Extract the (X, Y) coordinate from the center of the cell holding the provided text.  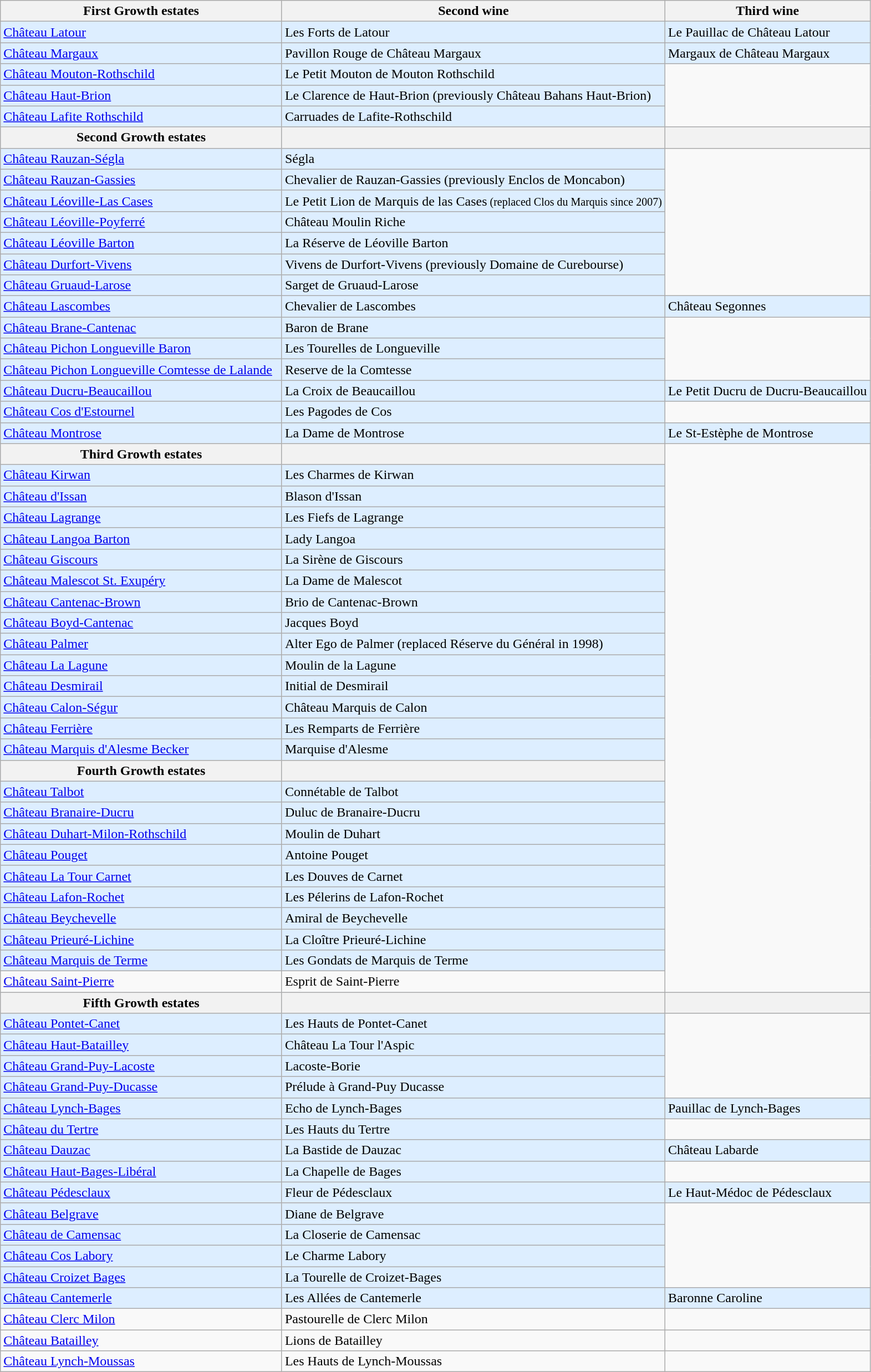
Château Clerc Milon (141, 1319)
Connétable de Talbot (473, 792)
Château Léoville Barton (141, 243)
Château Belgrave (141, 1213)
Château Moulin Riche (473, 222)
Château Lafon-Rochet (141, 897)
Château Segonnes (767, 307)
Château Brane-Cantenac (141, 328)
Moulin de Duhart (473, 834)
Third wine (767, 11)
Château Calon-Ségur (141, 707)
Les Remparts de Ferrière (473, 728)
Château Branaire-Ducru (141, 813)
Château Ferrière (141, 728)
Lady Langoa (473, 538)
Le St-Estèphe de Montrose (767, 433)
Le Petit Ducru de Ducru-Beaucaillou (767, 391)
Château La Tour l'Aspic (473, 1045)
Château d'Issan (141, 496)
Château Mouton-Rothschild (141, 74)
Les Charmes de Kirwan (473, 475)
La Dame de Montrose (473, 433)
Château Haut-Batailley (141, 1045)
Pastourelle de Clerc Milon (473, 1319)
Château Lynch-Bages (141, 1108)
Les Pélerins de Lafon-Rochet (473, 897)
Fifth Growth estates (141, 1003)
Château Margaux (141, 53)
First Growth estates (141, 11)
Château Langoa Barton (141, 538)
Le Petit Lion de Marquis de las Cases (replaced Clos du Marquis since 2007) (473, 201)
Château Marquis de Calon (473, 707)
Château Giscours (141, 559)
Third Growth estates (141, 454)
Château Grand-Puy-Lacoste (141, 1066)
Le Pauillac de Château Latour (767, 32)
Château Ducru-Beaucaillou (141, 391)
Duluc de Branaire-Ducru (473, 813)
La Réserve de Léoville Barton (473, 243)
Lions de Batailley (473, 1340)
Fourth Growth estates (141, 771)
Château Boyd-Cantenac (141, 623)
Prélude à Grand-Puy Ducasse (473, 1087)
Les Hauts de Pontet-Canet (473, 1024)
La Sirène de Giscours (473, 559)
Esprit de Saint-Pierre (473, 982)
Château Lagrange (141, 517)
Les Tourelles de Longueville (473, 349)
Château Prieuré-Lichine (141, 940)
Amiral de Beychevelle (473, 918)
Marquise d'Alesme (473, 749)
Château Cantenac-Brown (141, 601)
Château Saint-Pierre (141, 982)
Château Lynch-Moussas (141, 1361)
La Tourelle de Croizet-Bages (473, 1277)
Les Hauts du Tertre (473, 1129)
Château La Tour Carnet (141, 876)
Château Haut-Brion (141, 95)
Les Pagodes de Cos (473, 412)
Jacques Boyd (473, 623)
Les Hauts de Lynch-Moussas (473, 1361)
Château Beychevelle (141, 918)
Château du Tertre (141, 1129)
Reserve de la Comtesse (473, 370)
Antoine Pouget (473, 855)
Château Pichon Longueville Comtesse de Lalande (141, 370)
Château Grand-Puy-Ducasse (141, 1087)
Château Rauzan-Ségla (141, 159)
Les Allées de Cantemerle (473, 1298)
Lacoste-Borie (473, 1066)
Château Latour (141, 32)
Château Dauzac (141, 1150)
Chevalier de Lascombes (473, 307)
Château La Lagune (141, 665)
Ségla (473, 159)
Château Lafite Rothschild (141, 116)
Château Gruaud-Larose (141, 285)
Château Pontet-Canet (141, 1024)
Le Petit Mouton de Mouton Rothschild (473, 74)
Vivens de Durfort-Vivens (previously Domaine de Curebourse) (473, 264)
Château Batailley (141, 1340)
Château Palmer (141, 644)
Château Cos d'Estournel (141, 412)
Le Haut-Médoc de Pédesclaux (767, 1192)
Brio de Cantenac-Brown (473, 601)
Château Léoville-Las Cases (141, 201)
Moulin de la Lagune (473, 665)
Les Gondats de Marquis de Terme (473, 961)
Second Growth estates (141, 137)
Les Forts de Latour (473, 32)
Second wine (473, 11)
Château Rauzan-Gassies (141, 180)
Château Durfort-Vivens (141, 264)
La Croix de Beaucaillou (473, 391)
Château Kirwan (141, 475)
Echo de Lynch-Bages (473, 1108)
Fleur de Pédesclaux (473, 1192)
Château Haut-Bages-Libéral (141, 1171)
La Chapelle de Bages (473, 1171)
Château Labarde (767, 1150)
La Dame de Malescot (473, 580)
La Closerie de Camensac (473, 1235)
Château Montrose (141, 433)
Pavillon Rouge de Château Margaux (473, 53)
Alter Ego de Palmer (replaced Réserve du Général in 1998) (473, 644)
Château Cos Labory (141, 1256)
Chevalier de Rauzan-Gassies (previously Enclos de Moncabon) (473, 180)
Château Malescot St. Exupéry (141, 580)
Château Pédesclaux (141, 1192)
Château Pouget (141, 855)
Les Douves de Carnet (473, 876)
Château Croizet Bages (141, 1277)
Le Charme Labory (473, 1256)
Château de Camensac (141, 1235)
Baronne Caroline (767, 1298)
Château Pichon Longueville Baron (141, 349)
La Bastide de Dauzac (473, 1150)
Diane de Belgrave (473, 1213)
Les Fiefs de Lagrange (473, 517)
Château Cantemerle (141, 1298)
Blason d'Issan (473, 496)
Château Talbot (141, 792)
Margaux de Château Margaux (767, 53)
Château Duhart-Milon-Rothschild (141, 834)
Initial de Desmirail (473, 686)
Baron de Brane (473, 328)
Le Clarence de Haut-Brion (previously Château Bahans Haut-Brion) (473, 95)
La Cloître Prieuré-Lichine (473, 940)
Château Léoville-Poyferré (141, 222)
Château Lascombes (141, 307)
Pauillac de Lynch-Bages (767, 1108)
Château Marquis de Terme (141, 961)
Carruades de Lafite-Rothschild (473, 116)
Sarget de Gruaud-Larose (473, 285)
Château Desmirail (141, 686)
Château Marquis d'Alesme Becker (141, 749)
